Return the [x, y] coordinate for the center point of the cell that contains the specified text.  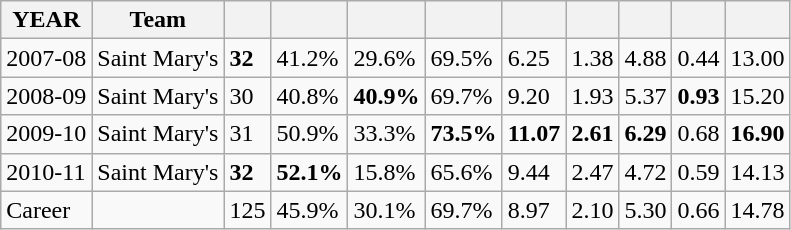
6.29 [646, 134]
40.8% [310, 96]
52.1% [310, 172]
6.25 [534, 58]
2010-11 [46, 172]
1.38 [592, 58]
4.72 [646, 172]
0.66 [698, 210]
14.13 [758, 172]
65.6% [464, 172]
0.44 [698, 58]
8.97 [534, 210]
13.00 [758, 58]
45.9% [310, 210]
0.93 [698, 96]
29.6% [386, 58]
16.90 [758, 134]
125 [248, 210]
2008-09 [46, 96]
40.9% [386, 96]
1.93 [592, 96]
14.78 [758, 210]
30.1% [386, 210]
0.59 [698, 172]
0.68 [698, 134]
31 [248, 134]
4.88 [646, 58]
15.20 [758, 96]
YEAR [46, 20]
Team [158, 20]
50.9% [310, 134]
15.8% [386, 172]
2007-08 [46, 58]
5.30 [646, 210]
5.37 [646, 96]
73.5% [464, 134]
30 [248, 96]
69.5% [464, 58]
Career [46, 210]
2.10 [592, 210]
41.2% [310, 58]
9.20 [534, 96]
2.47 [592, 172]
33.3% [386, 134]
2.61 [592, 134]
2009-10 [46, 134]
11.07 [534, 134]
9.44 [534, 172]
